Locate the cell with the specified text and output its (X, Y) center coordinate. 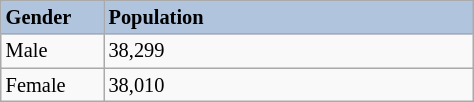
38,010 (289, 85)
Gender (52, 17)
Population (289, 17)
Female (52, 85)
38,299 (289, 51)
Male (52, 51)
